Provide the [x, y] coordinate of the cell's center where the given text is located.  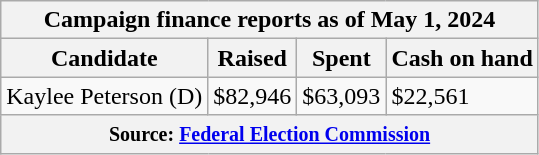
Spent [342, 58]
$82,946 [252, 96]
Kaylee Peterson (D) [104, 96]
$63,093 [342, 96]
Candidate [104, 58]
Campaign finance reports as of May 1, 2024 [270, 20]
$22,561 [462, 96]
Source: Federal Election Commission [270, 134]
Cash on hand [462, 58]
Raised [252, 58]
